For the text-containing cell, return its midpoint in [x, y] coordinate format. 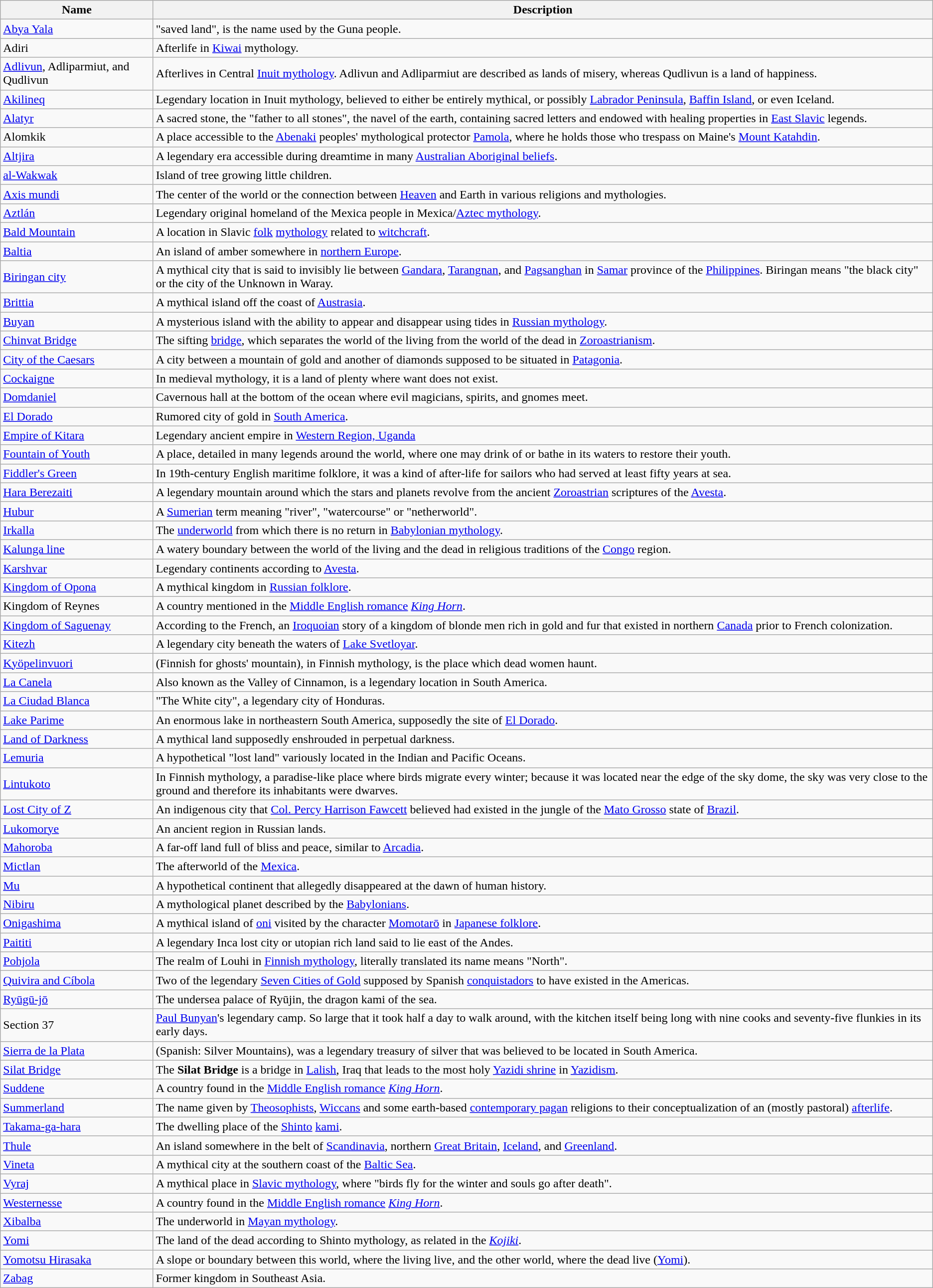
In medieval mythology, it is a land of plenty where want does not exist. [543, 378]
Quivira and Cíbola [77, 980]
Summerland [77, 1107]
Legendary original homeland of the Mexica people in Mexica/Aztec mythology. [543, 213]
Empire of Kitara [77, 435]
Domdaniel [77, 397]
Yomi [77, 1241]
A Sumerian term meaning "river", "watercourse" or "netherworld". [543, 511]
La Canela [77, 682]
Land of Darkness [77, 739]
Abya Yala [77, 29]
Legendary location in Inuit mythology, believed to either be entirely mythical, or possibly Labrador Peninsula, Baffin Island, or even Iceland. [543, 99]
The underworld in Mayan mythology. [543, 1222]
Cavernous hall at the bottom of the ocean where evil magicians, spirits, and gnomes meet. [543, 397]
Alomkik [77, 137]
Mu [77, 885]
Kingdom of Saguenay [77, 625]
Kingdom of Opona [77, 587]
A mythical island off the coast of Austrasia. [543, 303]
Lake Parime [77, 720]
A slope or boundary between this world, where the living live, and the other world, where the dead live (Yomi). [543, 1260]
Mahoroba [77, 847]
Brittia [77, 303]
Lemuria [77, 758]
Xibalba [77, 1222]
Fountain of Youth [77, 454]
The center of the world or the connection between Heaven and Earth in various religions and mythologies. [543, 194]
"The White city", a legendary city of Honduras. [543, 701]
A mysterious island with the ability to appear and disappear using tides in Russian mythology. [543, 322]
Altjira [77, 156]
Westernesse [77, 1202]
City of the Caesars [77, 360]
Pohjola [77, 961]
A mythical island of oni visited by the character Momotarō in Japanese folklore. [543, 923]
The realm of Louhi in Finnish mythology, literally translated its name means "North". [543, 961]
A mythical place in Slavic mythology, where "birds fly for the winter and souls go after death". [543, 1183]
Irkalla [77, 530]
Afterlives in Central Inuit mythology. Adlivun and Adliparmiut are described as lands of misery, whereas Qudlivun is a land of happiness. [543, 74]
Alatyr [77, 118]
Former kingdom in Southeast Asia. [543, 1279]
Two of the legendary Seven Cities of Gold supposed by Spanish conquistadors to have existed in the Americas. [543, 980]
Onigashima [77, 923]
Lukomorye [77, 828]
Afterlife in Kiwai mythology. [543, 48]
Description [543, 10]
Akilineq [77, 99]
Suddene [77, 1089]
Legendary continents according to Avesta. [543, 568]
Lintukoto [77, 784]
(Spanish: Silver Mountains), was a legendary treasury of silver that was believed to be located in South America. [543, 1051]
A far-off land full of bliss and peace, similar to Arcadia. [543, 847]
Hara Berezaiti [77, 492]
Also known as the Valley of Cinnamon, is a legendary location in South America. [543, 682]
Name [77, 10]
Rumored city of gold in South America. [543, 416]
The afterworld of the Mexica. [543, 866]
A city between a mountain of gold and another of diamonds supposed to be situated in Patagonia. [543, 360]
A place, detailed in many legends around the world, where one may drink of or bathe in its waters to restore their youth. [543, 454]
Chinvat Bridge [77, 341]
Baltia [77, 251]
In 19th-century English maritime folklore, it was a kind of after-life for sailors who had served at least fifty years at sea. [543, 473]
A legendary era accessible during dreamtime in many Australian Aboriginal beliefs. [543, 156]
A hypothetical continent that allegedly disappeared at the dawn of human history. [543, 885]
Ryūgū-jō [77, 999]
Sierra de la Plata [77, 1051]
The undersea palace of Ryūjin, the dragon kami of the sea. [543, 999]
Paititi [77, 942]
Karshvar [77, 568]
A mythical land supposedly enshrouded in perpetual darkness. [543, 739]
Kingdom of Reynes [77, 606]
Section 37 [77, 1025]
Aztlán [77, 213]
A legendary mountain around which the stars and planets revolve from the ancient Zoroastrian scriptures of the Avesta. [543, 492]
The Silat Bridge is a bridge in Lalish, Iraq that leads to the most holy Yazidi shrine in Yazidism. [543, 1070]
al-Wakwak [77, 175]
A mythical kingdom in Russian folklore. [543, 587]
Thule [77, 1145]
A mythical city at the southern coast of the Baltic Sea. [543, 1164]
Nibiru [77, 905]
Yomotsu Hirasaka [77, 1260]
Bald Mountain [77, 232]
A country mentioned in the Middle English romance King Horn. [543, 606]
Biringan city [77, 277]
Kalunga line [77, 549]
"saved land", is the name used by the Guna people. [543, 29]
Island of tree growing little children. [543, 175]
Zabag [77, 1279]
Vineta [77, 1164]
Hubur [77, 511]
The underworld from which there is no return in Babylonian mythology. [543, 530]
A mythological planet described by the Babylonians. [543, 905]
Vyraj [77, 1183]
El Dorado [77, 416]
A location in Slavic folk mythology related to witchcraft. [543, 232]
The sifting bridge, which separates the world of the living from the world of the dead in Zoroastrianism. [543, 341]
Adlivun, Adliparmiut, and Qudlivun [77, 74]
Kitezh [77, 644]
Fiddler's Green [77, 473]
Axis mundi [77, 194]
A legendary city beneath the waters of Lake Svetloyar. [543, 644]
The land of the dead according to Shinto mythology, as related in the Kojiki. [543, 1241]
A place accessible to the Abenaki peoples' mythological protector Pamola, where he holds those who trespass on Maine's Mount Katahdin. [543, 137]
A hypothetical "lost land" variously located in the Indian and Pacific Oceans. [543, 758]
A watery boundary between the world of the living and the dead in religious traditions of the Congo region. [543, 549]
The dwelling place of the Shinto kami. [543, 1126]
Buyan [77, 322]
Silat Bridge [77, 1070]
An enormous lake in northeastern South America, supposedly the site of El Dorado. [543, 720]
Cockaigne [77, 378]
Legendary ancient empire in Western Region, Uganda [543, 435]
Kyöpelinvuori [77, 663]
An ancient region in Russian lands. [543, 828]
(Finnish for ghosts' mountain), in Finnish mythology, is the place which dead women haunt. [543, 663]
La Ciudad Blanca [77, 701]
An island of amber somewhere in northern Europe. [543, 251]
An island somewhere in the belt of Scandinavia, northern Great Britain, Iceland, and Greenland. [543, 1145]
An indigenous city that Col. Percy Harrison Fawcett believed had existed in the jungle of the Mato Grosso state of Brazil. [543, 809]
A legendary Inca lost city or utopian rich land said to lie east of the Andes. [543, 942]
Lost City of Z [77, 809]
Takama-ga-hara [77, 1126]
Adiri [77, 48]
Mictlan [77, 866]
